Capture the cell that displays the provided text and extract its [X, Y] central coordinate. 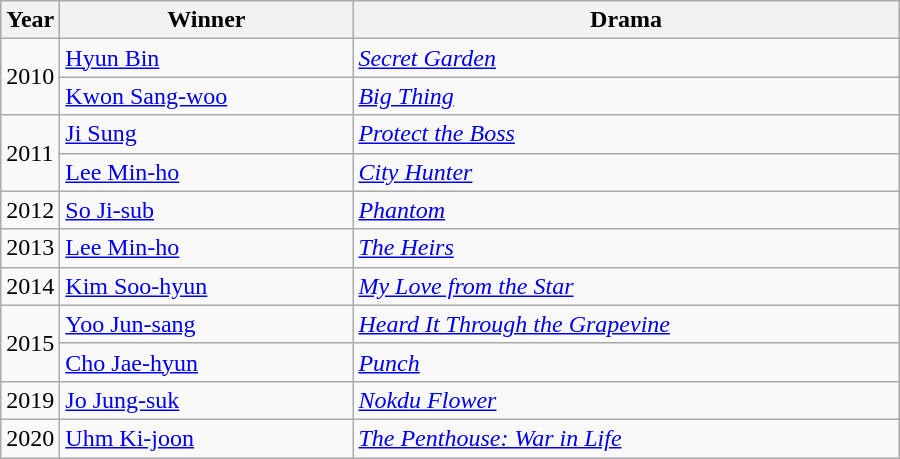
2013 [30, 248]
Yoo Jun-sang [206, 324]
Heard It Through the Grapevine [626, 324]
The Penthouse: War in Life [626, 438]
2010 [30, 77]
Phantom [626, 210]
Nokdu Flower [626, 400]
2011 [30, 153]
City Hunter [626, 172]
Kim Soo-hyun [206, 286]
Ji Sung [206, 134]
Winner [206, 20]
Cho Jae-hyun [206, 362]
Hyun Bin [206, 58]
My Love from the Star [626, 286]
2019 [30, 400]
Kwon Sang-woo [206, 96]
Drama [626, 20]
Jo Jung-suk [206, 400]
2015 [30, 343]
Year [30, 20]
Big Thing [626, 96]
The Heirs [626, 248]
Protect the Boss [626, 134]
2020 [30, 438]
So Ji-sub [206, 210]
Punch [626, 362]
2014 [30, 286]
2012 [30, 210]
Secret Garden [626, 58]
Uhm Ki-joon [206, 438]
